From the cell containing the given text, extract its center point as (x, y) coordinate. 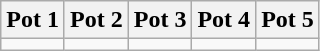
Pot 1 (33, 20)
Pot 5 (288, 20)
Pot 3 (160, 20)
Pot 2 (96, 20)
Pot 4 (224, 20)
